Output the [X, Y] coordinate of the center of the cell containing the given text.  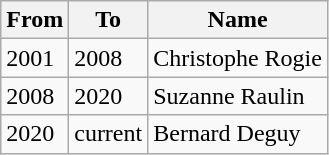
Name [238, 20]
To [108, 20]
current [108, 134]
Christophe Rogie [238, 58]
Suzanne Raulin [238, 96]
From [35, 20]
2001 [35, 58]
Bernard Deguy [238, 134]
